Return [X, Y] of the center of cell containing provided text 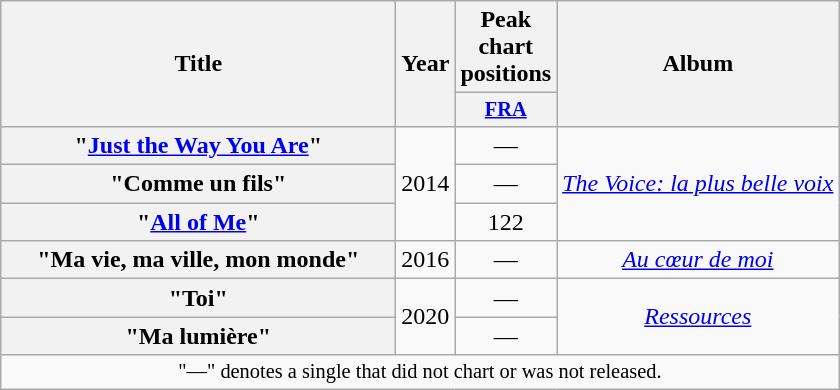
The Voice: la plus belle voix [698, 183]
"Ma lumière" [198, 336]
122 [506, 222]
Au cœur de moi [698, 260]
FRA [506, 110]
2014 [426, 183]
"—" denotes a single that did not chart or was not released. [420, 372]
"Ma vie, ma ville, mon monde" [198, 260]
Ressources [698, 317]
2020 [426, 317]
2016 [426, 260]
Year [426, 64]
"Toi" [198, 298]
"Comme un fils" [198, 184]
"Just the Way You Are" [198, 145]
Album [698, 64]
Title [198, 64]
Peak chart positions [506, 47]
"All of Me" [198, 222]
